Find where the given text appears and provide that cell's center as (x, y) coordinate. 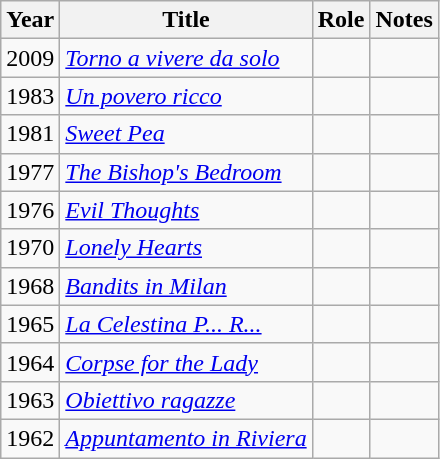
Torno a vivere da solo (186, 58)
1968 (30, 286)
Lonely Hearts (186, 248)
1970 (30, 248)
Year (30, 20)
1963 (30, 400)
1976 (30, 210)
1964 (30, 362)
Notes (404, 20)
1981 (30, 134)
Sweet Pea (186, 134)
Corpse for the Lady (186, 362)
Appuntamento in Riviera (186, 438)
1965 (30, 324)
Role (341, 20)
Un povero ricco (186, 96)
Obiettivo ragazze (186, 400)
La Celestina P... R... (186, 324)
The Bishop's Bedroom (186, 172)
2009 (30, 58)
Title (186, 20)
1977 (30, 172)
1983 (30, 96)
1962 (30, 438)
Bandits in Milan (186, 286)
Evil Thoughts (186, 210)
